From the cell containing the given text, extract its center point as [X, Y] coordinate. 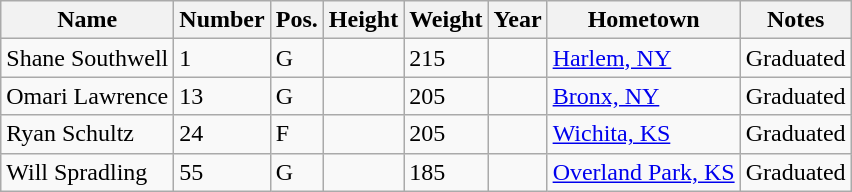
Omari Lawrence [88, 96]
1 [222, 58]
215 [446, 58]
Harlem, NY [644, 58]
Height [363, 20]
Overland Park, KS [644, 172]
Notes [796, 20]
55 [222, 172]
13 [222, 96]
Ryan Schultz [88, 134]
24 [222, 134]
Pos. [296, 20]
Wichita, KS [644, 134]
185 [446, 172]
Weight [446, 20]
Hometown [644, 20]
Number [222, 20]
Year [518, 20]
Bronx, NY [644, 96]
F [296, 134]
Name [88, 20]
Shane Southwell [88, 58]
Will Spradling [88, 172]
